Identify which cell holds the provided text, then report its [X, Y] central coordinate. 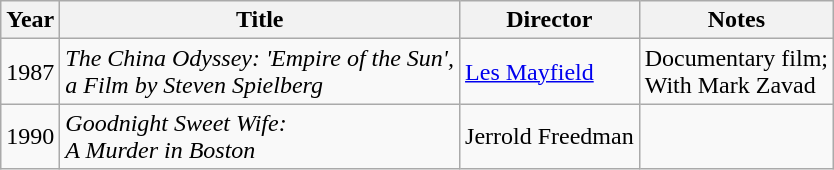
1990 [30, 136]
1987 [30, 72]
Les Mayfield [550, 72]
Director [550, 20]
Jerrold Freedman [550, 136]
Year [30, 20]
Goodnight Sweet Wife:A Murder in Boston [260, 136]
Documentary film;With Mark Zavad [736, 72]
Title [260, 20]
The China Odyssey: 'Empire of the Sun',a Film by Steven Spielberg [260, 72]
Notes [736, 20]
